From the cell containing the given text, extract its center point as (x, y) coordinate. 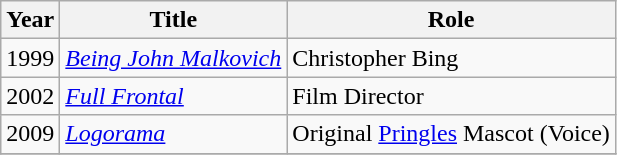
Full Frontal (174, 96)
2002 (30, 96)
Being John Malkovich (174, 58)
Christopher Bing (452, 58)
Year (30, 20)
Logorama (174, 134)
Film Director (452, 96)
Original Pringles Mascot (Voice) (452, 134)
Role (452, 20)
1999 (30, 58)
Title (174, 20)
2009 (30, 134)
